Search for the cell housing the specified text and yield its [x, y] center coordinate. 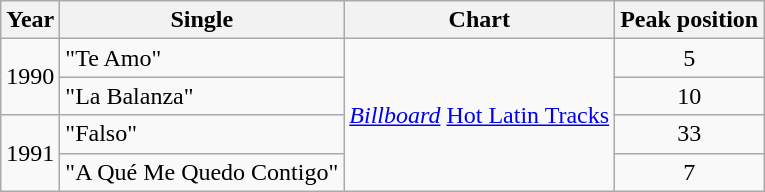
Year [30, 20]
Billboard Hot Latin Tracks [480, 115]
Peak position [690, 20]
5 [690, 58]
1990 [30, 77]
"Te Amo" [202, 58]
10 [690, 96]
"A Qué Me Quedo Contigo" [202, 172]
33 [690, 134]
1991 [30, 153]
Single [202, 20]
"La Balanza" [202, 96]
"Falso" [202, 134]
7 [690, 172]
Chart [480, 20]
